Extract the [x, y] coordinate from the center of the cell holding the provided text.  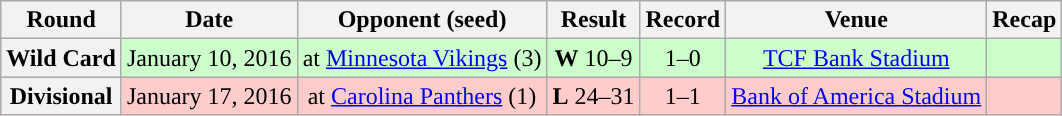
Recap [1024, 20]
Divisional [62, 96]
Result [594, 20]
1–1 [683, 96]
at Minnesota Vikings (3) [422, 58]
Record [683, 20]
Bank of America Stadium [856, 96]
TCF Bank Stadium [856, 58]
at Carolina Panthers (1) [422, 96]
L 24–31 [594, 96]
January 10, 2016 [209, 58]
Opponent (seed) [422, 20]
Wild Card [62, 58]
January 17, 2016 [209, 96]
Date [209, 20]
1–0 [683, 58]
Venue [856, 20]
W 10–9 [594, 58]
Round [62, 20]
